Identify which cell holds the provided text, then report its [X, Y] central coordinate. 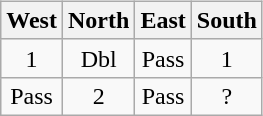
2 [98, 96]
Dbl [98, 58]
? [226, 96]
South [226, 20]
West [32, 20]
North [98, 20]
East [163, 20]
